Return the (X, Y) coordinate for the center point of the cell that contains the specified text.  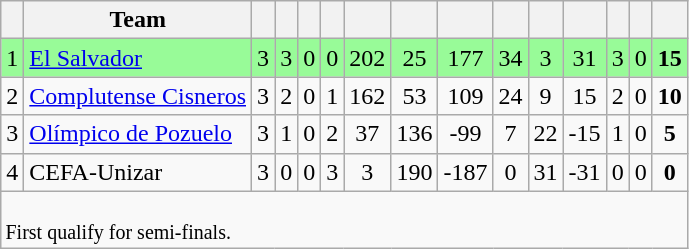
-31 (584, 172)
Olímpico de Pozuelo (138, 134)
136 (414, 134)
177 (466, 58)
7 (510, 134)
5 (670, 134)
9 (546, 96)
22 (546, 134)
First qualify for semi-finals. (344, 220)
10 (670, 96)
4 (12, 172)
25 (414, 58)
162 (368, 96)
190 (414, 172)
53 (414, 96)
Team (138, 20)
-15 (584, 134)
-187 (466, 172)
El Salvador (138, 58)
109 (466, 96)
-99 (466, 134)
202 (368, 58)
CEFA-Unizar (138, 172)
34 (510, 58)
24 (510, 96)
Complutense Cisneros (138, 96)
37 (368, 134)
